Find where the given text appears and provide that cell's center as (X, Y) coordinate. 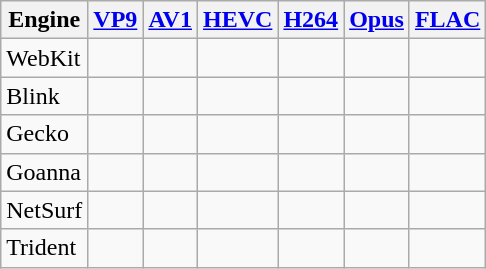
H264 (311, 20)
FLAC (447, 20)
Gecko (44, 134)
Engine (44, 20)
HEVC (237, 20)
Goanna (44, 172)
Blink (44, 96)
WebKit (44, 58)
VP9 (116, 20)
Opus (377, 20)
AV1 (170, 20)
NetSurf (44, 210)
Trident (44, 248)
